Scan for the cell matching the given text and deliver its (x, y) coordinate at center. 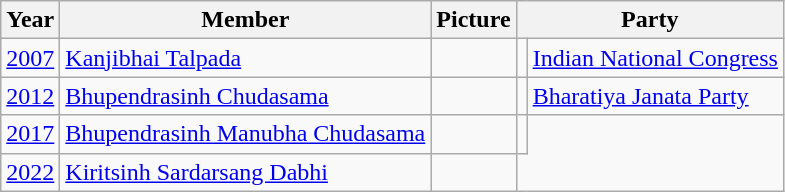
Kiritsinh Sardarsang Dabhi (246, 172)
2012 (30, 96)
Bhupendrasinh Manubha Chudasama (246, 134)
2007 (30, 58)
Bhupendrasinh Chudasama (246, 96)
2022 (30, 172)
Picture (474, 20)
Kanjibhai Talpada (246, 58)
Party (650, 20)
Bharatiya Janata Party (655, 96)
2017 (30, 134)
Indian National Congress (655, 58)
Member (246, 20)
Year (30, 20)
